Determine the [x, y] coordinate at the center of the cell enclosing the given text.  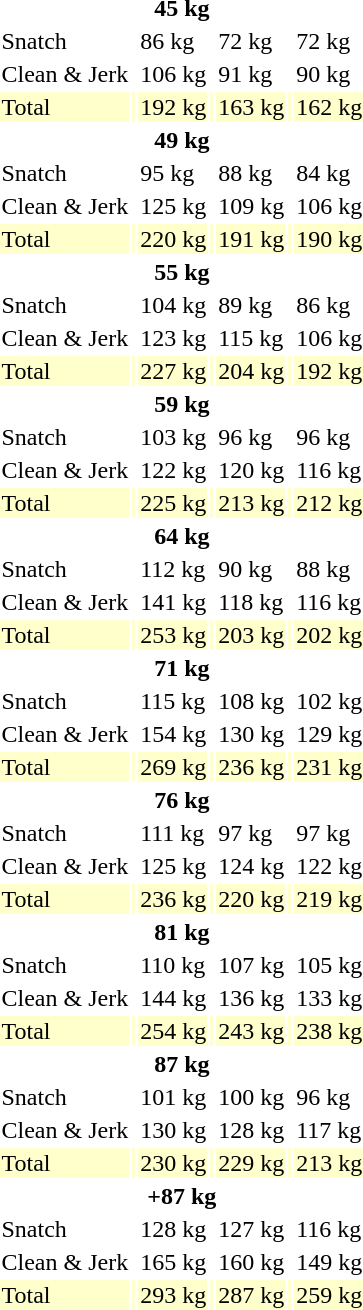
124 kg [252, 866]
110 kg [174, 965]
95 kg [174, 173]
163 kg [252, 107]
88 kg [252, 173]
225 kg [174, 503]
111 kg [174, 833]
103 kg [174, 437]
104 kg [174, 305]
108 kg [252, 701]
191 kg [252, 239]
112 kg [174, 569]
230 kg [174, 1163]
254 kg [174, 1031]
136 kg [252, 998]
287 kg [252, 1295]
154 kg [174, 734]
269 kg [174, 767]
127 kg [252, 1229]
96 kg [252, 437]
89 kg [252, 305]
123 kg [174, 338]
204 kg [252, 371]
253 kg [174, 635]
107 kg [252, 965]
160 kg [252, 1262]
86 kg [174, 41]
243 kg [252, 1031]
118 kg [252, 602]
144 kg [174, 998]
101 kg [174, 1097]
90 kg [252, 569]
109 kg [252, 206]
122 kg [174, 470]
91 kg [252, 74]
227 kg [174, 371]
192 kg [174, 107]
213 kg [252, 503]
165 kg [174, 1262]
100 kg [252, 1097]
72 kg [252, 41]
106 kg [174, 74]
97 kg [252, 833]
141 kg [174, 602]
229 kg [252, 1163]
120 kg [252, 470]
203 kg [252, 635]
293 kg [174, 1295]
